From the cell containing the given text, extract its center point as [X, Y] coordinate. 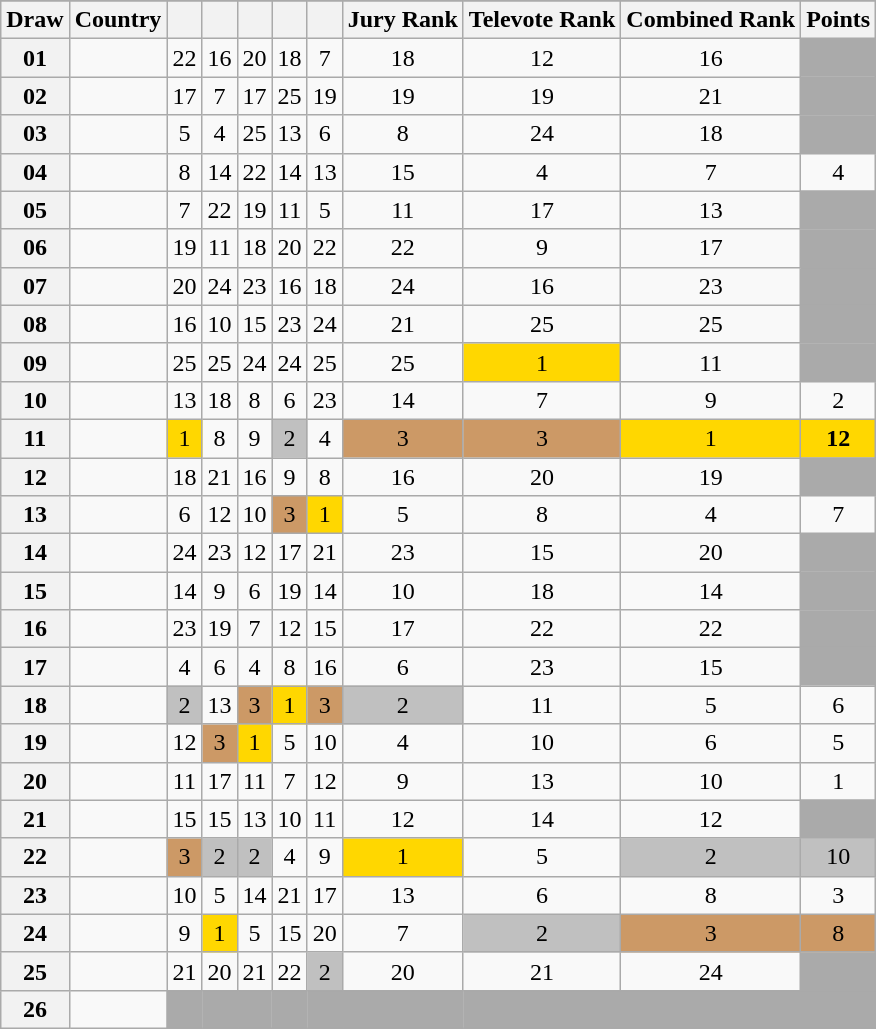
09 [35, 362]
Points [838, 20]
Country [118, 20]
05 [35, 210]
01 [35, 58]
Jury Rank [402, 20]
03 [35, 134]
26 [35, 1009]
04 [35, 172]
08 [35, 324]
Televote Rank [542, 20]
07 [35, 286]
06 [35, 248]
Draw [35, 20]
02 [35, 96]
Combined Rank [711, 20]
